Search for the cell housing the specified text and yield its [x, y] center coordinate. 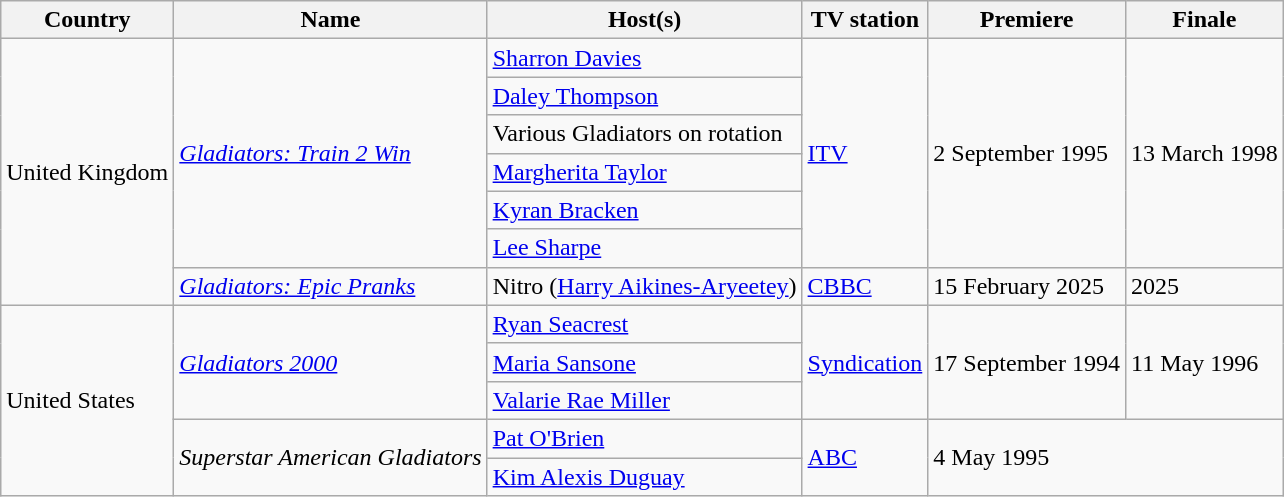
Maria Sansone [644, 362]
Gladiators: Epic Pranks [330, 286]
Margherita Taylor [644, 172]
CBBC [865, 286]
11 May 1996 [1204, 362]
15 February 2025 [1027, 286]
Name [330, 20]
Sharron Davies [644, 58]
Gladiators 2000 [330, 362]
13 March 1998 [1204, 153]
17 September 1994 [1027, 362]
Kyran Bracken [644, 210]
4 May 1995 [1106, 457]
Various Gladiators on rotation [644, 134]
Kim Alexis Duguay [644, 477]
Host(s) [644, 20]
2025 [1204, 286]
TV station [865, 20]
Lee Sharpe [644, 248]
Pat O'Brien [644, 438]
Gladiators: Train 2 Win [330, 153]
Daley Thompson [644, 96]
2 September 1995 [1027, 153]
Syndication [865, 362]
ABC [865, 457]
United Kingdom [88, 172]
Ryan Seacrest [644, 324]
Nitro (Harry Aikines-Aryeetey) [644, 286]
Valarie Rae Miller [644, 400]
United States [88, 400]
Finale [1204, 20]
ITV [865, 153]
Superstar American Gladiators [330, 457]
Country [88, 20]
Premiere [1027, 20]
